Extract the (X, Y) coordinate from the center of the cell holding the provided text.  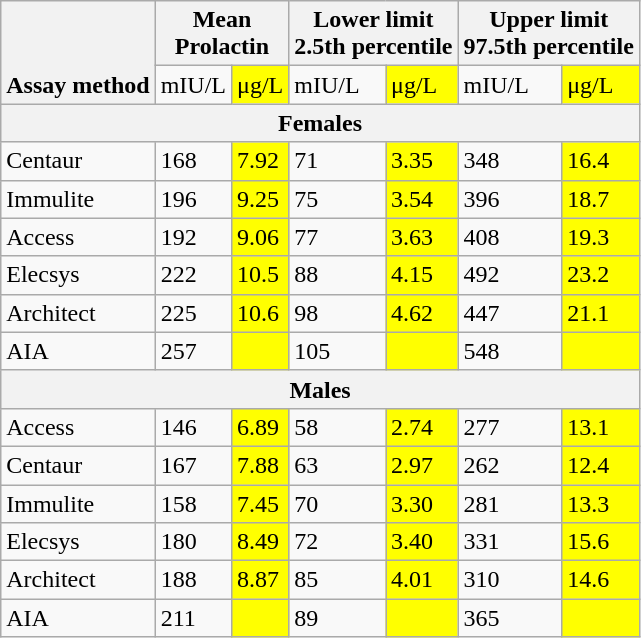
158 (193, 503)
75 (338, 199)
277 (510, 427)
98 (338, 313)
3.40 (422, 542)
548 (510, 351)
Assay method (78, 52)
8.87 (260, 580)
492 (510, 275)
10.5 (260, 275)
105 (338, 351)
4.01 (422, 580)
4.15 (422, 275)
7.92 (260, 161)
Females (320, 123)
180 (193, 542)
3.63 (422, 237)
Upper limit 97.5th percentile (548, 34)
23.2 (601, 275)
Lower limit 2.5th percentile (374, 34)
7.45 (260, 503)
365 (510, 618)
168 (193, 161)
167 (193, 465)
13.1 (601, 427)
257 (193, 351)
2.74 (422, 427)
13.3 (601, 503)
222 (193, 275)
2.97 (422, 465)
192 (193, 237)
9.06 (260, 237)
14.6 (601, 580)
9.25 (260, 199)
262 (510, 465)
3.30 (422, 503)
225 (193, 313)
70 (338, 503)
10.6 (260, 313)
77 (338, 237)
89 (338, 618)
18.7 (601, 199)
63 (338, 465)
15.6 (601, 542)
71 (338, 161)
408 (510, 237)
72 (338, 542)
396 (510, 199)
3.54 (422, 199)
3.35 (422, 161)
16.4 (601, 161)
12.4 (601, 465)
88 (338, 275)
19.3 (601, 237)
196 (193, 199)
188 (193, 580)
21.1 (601, 313)
4.62 (422, 313)
6.89 (260, 427)
58 (338, 427)
310 (510, 580)
281 (510, 503)
85 (338, 580)
447 (510, 313)
8.49 (260, 542)
146 (193, 427)
348 (510, 161)
7.88 (260, 465)
331 (510, 542)
211 (193, 618)
MeanProlactin (222, 34)
Males (320, 389)
